Search for the cell housing the specified text and yield its (x, y) center coordinate. 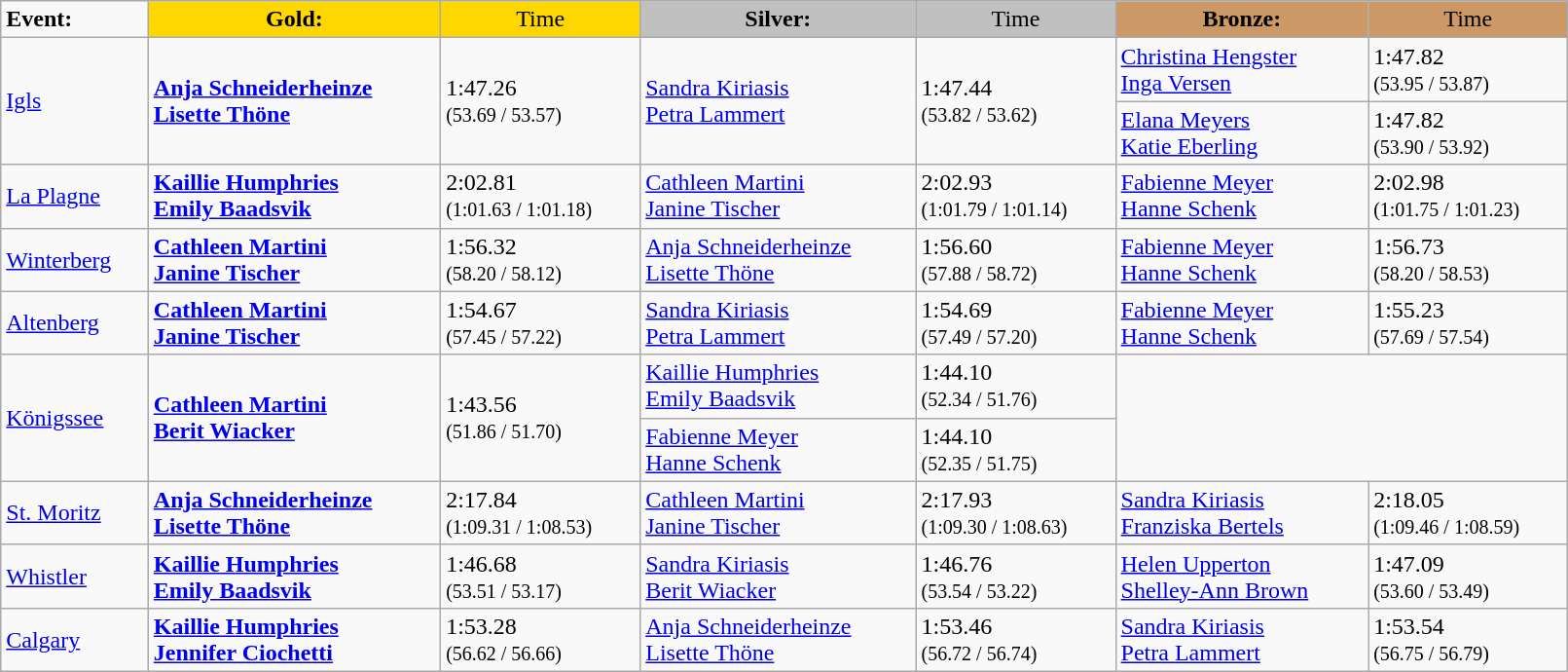
1:56.60(57.88 / 58.72) (1016, 259)
1:54.67 (57.45 / 57.22) (541, 323)
St. Moritz (75, 512)
Helen UppertonShelley-Ann Brown (1242, 577)
1:56.73(58.20 / 58.53) (1468, 259)
1:53.46 (56.72 / 56.74) (1016, 639)
1:56.32 (58.20 / 58.12) (541, 259)
Igls (75, 101)
Christina HengsterInga Versen (1242, 70)
Cathleen MartiniBerit Wiacker (294, 418)
Sandra KiriasisBerit Wiacker (779, 577)
Winterberg (75, 259)
1:47.09(53.60 / 53.49) (1468, 577)
1:44.10(52.34 / 51.76) (1016, 386)
Königssee (75, 418)
1:53.28 (56.62 / 56.66) (541, 639)
2:02.81(1:01.63 / 1:01.18) (541, 197)
1:54.69(57.49 / 57.20) (1016, 323)
1:46.68 (53.51 / 53.17) (541, 577)
1:47.26(53.69 / 53.57) (541, 101)
Elana MeyersKatie Eberling (1242, 132)
Event: (75, 19)
2:02.98(1:01.75 / 1:01.23) (1468, 197)
1:46.76(53.54 / 53.22) (1016, 577)
2:17.84 (1:09.31 / 1:08.53) (541, 512)
1:47.82(53.90 / 53.92) (1468, 132)
1:55.23(57.69 / 57.54) (1468, 323)
1:47.44(53.82 / 53.62) (1016, 101)
1:43.56 (51.86 / 51.70) (541, 418)
Gold: (294, 19)
Calgary (75, 639)
1:44.10(52.35 / 51.75) (1016, 450)
Whistler (75, 577)
Silver: (779, 19)
1:53.54(56.75 / 56.79) (1468, 639)
Sandra KiriasisFranziska Bertels (1242, 512)
Altenberg (75, 323)
2:18.05(1:09.46 / 1:08.59) (1468, 512)
Bronze: (1242, 19)
2:17.93(1:09.30 / 1:08.63) (1016, 512)
1:47.82(53.95 / 53.87) (1468, 70)
2:02.93(1:01.79 / 1:01.14) (1016, 197)
Kaillie HumphriesJennifer Ciochetti (294, 639)
La Plagne (75, 197)
